Return [x, y] of the center of cell containing provided text 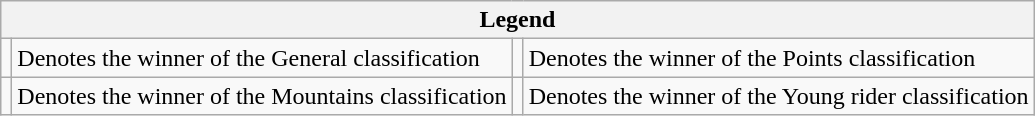
Denotes the winner of the Young rider classification [778, 96]
Denotes the winner of the General classification [262, 58]
Denotes the winner of the Mountains classification [262, 96]
Denotes the winner of the Points classification [778, 58]
Legend [518, 20]
